Return the (X, Y) coordinate for the center point of the cell that contains the specified text.  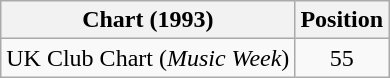
UK Club Chart (Music Week) (148, 58)
Position (342, 20)
Chart (1993) (148, 20)
55 (342, 58)
